Provide the [x, y] coordinate of the cell's center where the given text is located.  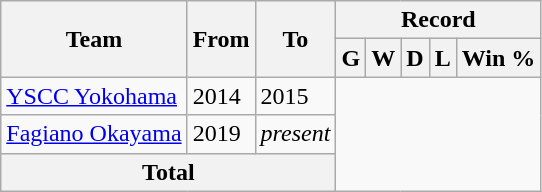
Team [94, 39]
From [221, 39]
Fagiano Okayama [94, 134]
present [296, 134]
To [296, 39]
2019 [221, 134]
G [351, 58]
YSCC Yokohama [94, 96]
W [384, 58]
Record [438, 20]
Win % [498, 58]
2015 [296, 96]
Total [168, 172]
2014 [221, 96]
D [415, 58]
L [442, 58]
